Capture the cell that displays the provided text and extract its [X, Y] central coordinate. 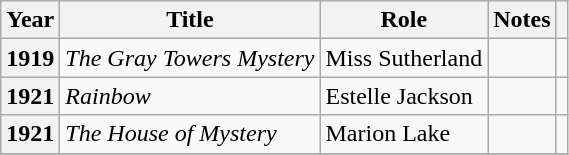
Title [190, 20]
Year [30, 20]
The House of Mystery [190, 134]
Rainbow [190, 96]
1919 [30, 58]
Notes [522, 20]
Role [404, 20]
The Gray Towers Mystery [190, 58]
Miss Sutherland [404, 58]
Estelle Jackson [404, 96]
Marion Lake [404, 134]
